Extract the (x, y) coordinate from the center of the cell holding the provided text.  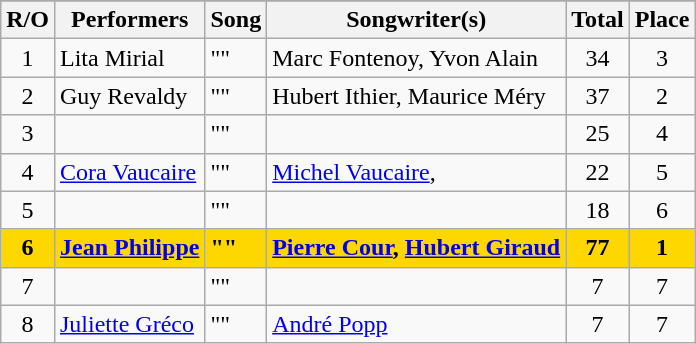
Cora Vaucaire (129, 172)
22 (598, 172)
André Popp (416, 324)
Michel Vaucaire, (416, 172)
Guy Revaldy (129, 96)
Lita Mirial (129, 58)
Song (236, 20)
37 (598, 96)
Place (662, 20)
25 (598, 134)
18 (598, 210)
R/O (28, 20)
Hubert Ithier, Maurice Méry (416, 96)
Juliette Gréco (129, 324)
8 (28, 324)
Marc Fontenoy, Yvon Alain (416, 58)
Songwriter(s) (416, 20)
Performers (129, 20)
Jean Philippe (129, 248)
Total (598, 20)
77 (598, 248)
34 (598, 58)
Pierre Cour, Hubert Giraud (416, 248)
